Pinpoint the cell where the given text exists, returning its (x, y) midpoint coordinate. 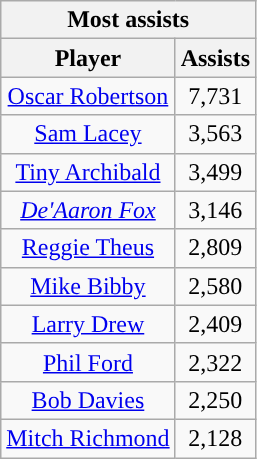
3,563 (215, 134)
2,128 (215, 438)
De'Aaron Fox (88, 210)
7,731 (215, 96)
Larry Drew (88, 324)
2,809 (215, 248)
Tiny Archibald (88, 172)
Mike Bibby (88, 286)
Assists (215, 58)
2,322 (215, 362)
Oscar Robertson (88, 96)
Mitch Richmond (88, 438)
3,146 (215, 210)
Most assists (128, 20)
2,409 (215, 324)
Reggie Theus (88, 248)
2,250 (215, 400)
3,499 (215, 172)
Sam Lacey (88, 134)
Phil Ford (88, 362)
Player (88, 58)
2,580 (215, 286)
Bob Davies (88, 400)
